Scan for the cell matching the given text and deliver its (x, y) coordinate at center. 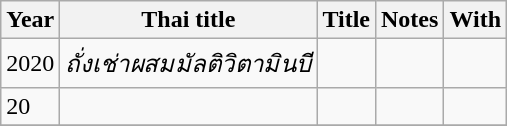
2020 (30, 64)
Title (346, 20)
ถั่งเช่าผสมมัลติวิตามินบี (188, 64)
20 (30, 106)
Notes (409, 20)
With (476, 20)
Year (30, 20)
Thai title (188, 20)
